Locate the cell with the specified text and output its [X, Y] center coordinate. 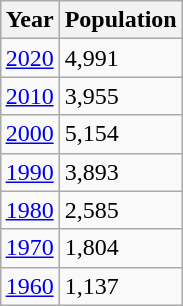
1970 [30, 248]
4,991 [120, 58]
2010 [30, 96]
1,137 [120, 286]
3,893 [120, 172]
Population [120, 20]
5,154 [120, 134]
2,585 [120, 210]
1980 [30, 210]
2020 [30, 58]
1990 [30, 172]
1960 [30, 286]
Year [30, 20]
2000 [30, 134]
3,955 [120, 96]
1,804 [120, 248]
